From the cell containing the given text, extract its center point as [x, y] coordinate. 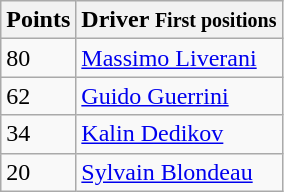
Driver First positions [179, 20]
34 [38, 134]
Massimo Liverani [179, 58]
Guido Guerrini [179, 96]
Sylvain Blondeau [179, 172]
Kalin Dedikov [179, 134]
62 [38, 96]
80 [38, 58]
Points [38, 20]
20 [38, 172]
